Capture the cell that displays the provided text and extract its [x, y] central coordinate. 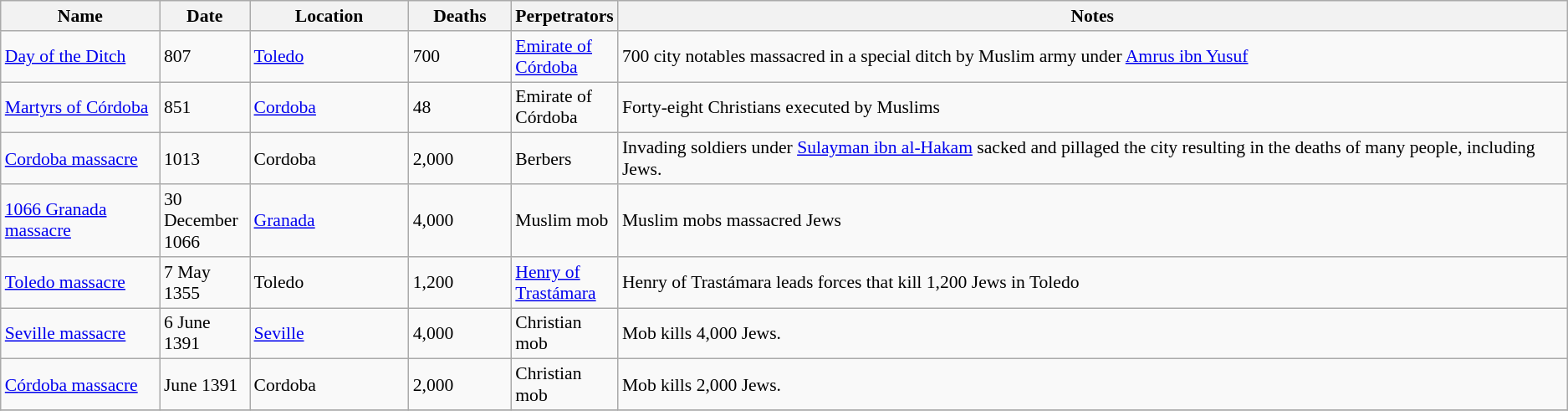
Cordoba massacre [80, 159]
1,200 [460, 283]
Granada [329, 221]
Seville [329, 333]
Muslim mob [564, 221]
Henry of Trastámara leads forces that kill 1,200 Jews in Toledo [1092, 283]
Location [329, 16]
Perpetrators [564, 16]
Date [205, 16]
Seville massacre [80, 333]
Toledo massacre [80, 283]
48 [460, 107]
Name [80, 16]
7 May 1355 [205, 283]
Martyrs of Córdoba [80, 107]
Mob kills 4,000 Jews. [1092, 333]
Henry of Trastámara [564, 283]
Berbers [564, 159]
Muslim mobs massacred Jews [1092, 221]
1066 Granada massacre [80, 221]
June 1391 [205, 385]
Deaths [460, 16]
700 city notables massacred in a special ditch by Muslim army under Amrus ibn Yusuf [1092, 57]
851 [205, 107]
30 December 1066 [205, 221]
Invading soldiers under Sulayman ibn al-Hakam sacked and pillaged the city resulting in the deaths of many people, including Jews. [1092, 159]
Mob kills 2,000 Jews. [1092, 385]
Forty-eight Christians executed by Muslims [1092, 107]
Day of the Ditch [80, 57]
Córdoba massacre [80, 385]
700 [460, 57]
6 June 1391 [205, 333]
1013 [205, 159]
807 [205, 57]
Notes [1092, 16]
